Return [x, y] of the center of cell containing provided text 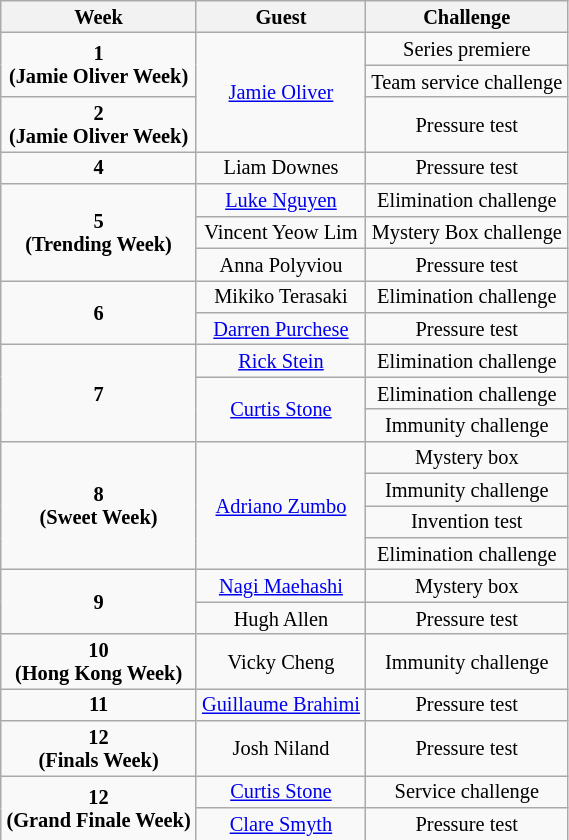
Invention test [468, 521]
Challenge [468, 16]
12(Grand Finale Week) [99, 807]
Guest [280, 16]
Mystery Box challenge [468, 232]
4 [99, 167]
Hugh Allen [280, 618]
9 [99, 602]
Liam Downes [280, 167]
Guillaume Brahimi [280, 704]
Mikiko Terasaki [280, 296]
Rick Stein [280, 360]
Week [99, 16]
Service challenge [468, 791]
Jamie Oliver [280, 92]
7 [99, 392]
Clare Smyth [280, 823]
Team service challenge [468, 81]
1(Jamie Oliver Week) [99, 64]
12(Finals Week) [99, 748]
Vicky Cheng [280, 662]
Vincent Yeow Lim [280, 232]
Series premiere [468, 48]
10(Hong Kong Week) [99, 662]
Adriano Zumbo [280, 506]
2(Jamie Oliver Week) [99, 124]
Josh Niland [280, 748]
5(Trending Week) [99, 232]
Nagi Maehashi [280, 586]
Darren Purchese [280, 328]
6 [99, 312]
Anna Polyviou [280, 264]
8(Sweet Week) [99, 506]
11 [99, 704]
Luke Nguyen [280, 200]
